Scan for the cell matching the given text and deliver its [x, y] coordinate at center. 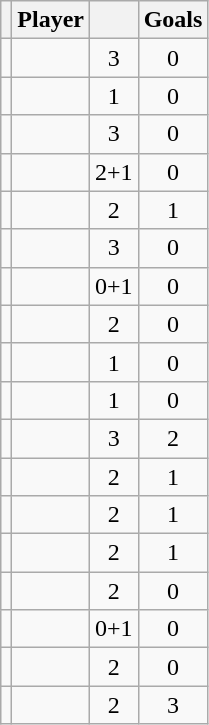
Goals [173, 20]
Player [51, 20]
2+1 [114, 172]
